Extract the [X, Y] coordinate from the center of the cell holding the provided text.  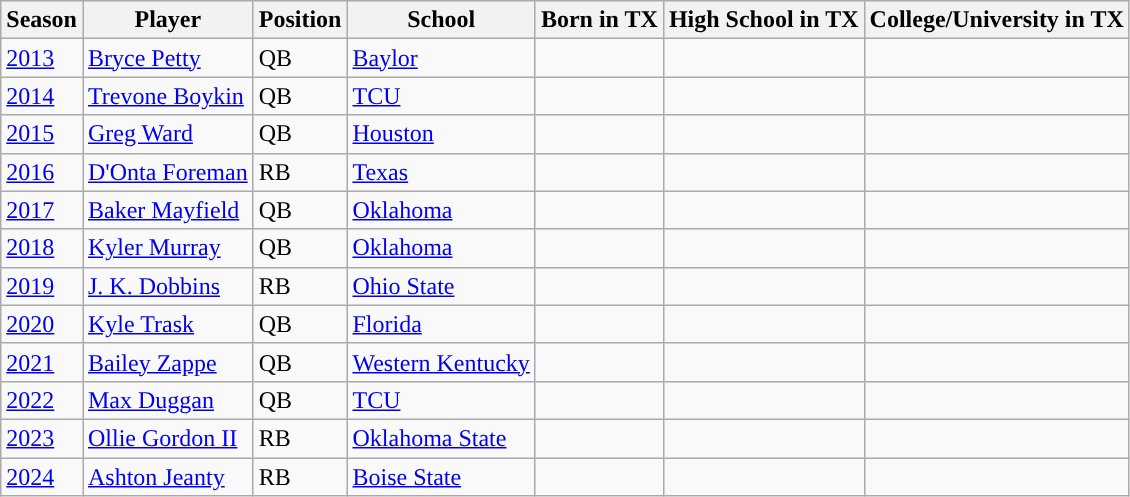
Kyler Murray [168, 248]
School [441, 20]
2013 [42, 58]
2015 [42, 134]
High School in TX [764, 20]
Max Duggan [168, 400]
Born in TX [599, 20]
2020 [42, 324]
Houston [441, 134]
College/University in TX [996, 20]
Kyle Trask [168, 324]
Ohio State [441, 286]
2024 [42, 477]
Western Kentucky [441, 362]
Ollie Gordon II [168, 438]
2022 [42, 400]
Baylor [441, 58]
2017 [42, 210]
Bailey Zappe [168, 362]
Position [300, 20]
Florida [441, 324]
Oklahoma State [441, 438]
2023 [42, 438]
Bryce Petty [168, 58]
2016 [42, 172]
2018 [42, 248]
Baker Mayfield [168, 210]
2019 [42, 286]
Trevone Boykin [168, 96]
2014 [42, 96]
D'Onta Foreman [168, 172]
Greg Ward [168, 134]
Season [42, 20]
Ashton Jeanty [168, 477]
Boise State [441, 477]
Texas [441, 172]
J. K. Dobbins [168, 286]
Player [168, 20]
2021 [42, 362]
